Pinpoint the cell where the given text exists, returning its (x, y) midpoint coordinate. 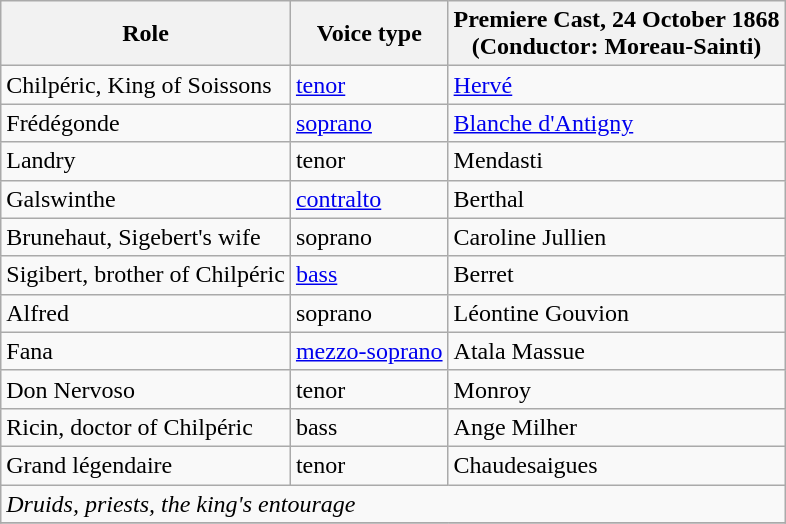
Frédégonde (146, 123)
Blanche d'Antigny (616, 123)
Brunehaut, Sigebert's wife (146, 237)
Grand légendaire (146, 465)
Premiere Cast, 24 October 1868(Conductor: Moreau-Sainti) (616, 34)
Monroy (616, 389)
Druids, priests, the king's entourage (393, 503)
Voice type (369, 34)
Caroline Jullien (616, 237)
Hervé (616, 85)
Chaudesaigues (616, 465)
Mendasti (616, 161)
Berthal (616, 199)
Landry (146, 161)
Galswinthe (146, 199)
Berret (616, 275)
Role (146, 34)
Don Nervoso (146, 389)
mezzo-soprano (369, 351)
Ange Milher (616, 427)
Atala Massue (616, 351)
Fana (146, 351)
Ricin, doctor of Chilpéric (146, 427)
Léontine Gouvion (616, 313)
Sigibert, brother of Chilpéric (146, 275)
contralto (369, 199)
Alfred (146, 313)
Chilpéric, King of Soissons (146, 85)
